Capture the cell that displays the provided text and extract its [X, Y] central coordinate. 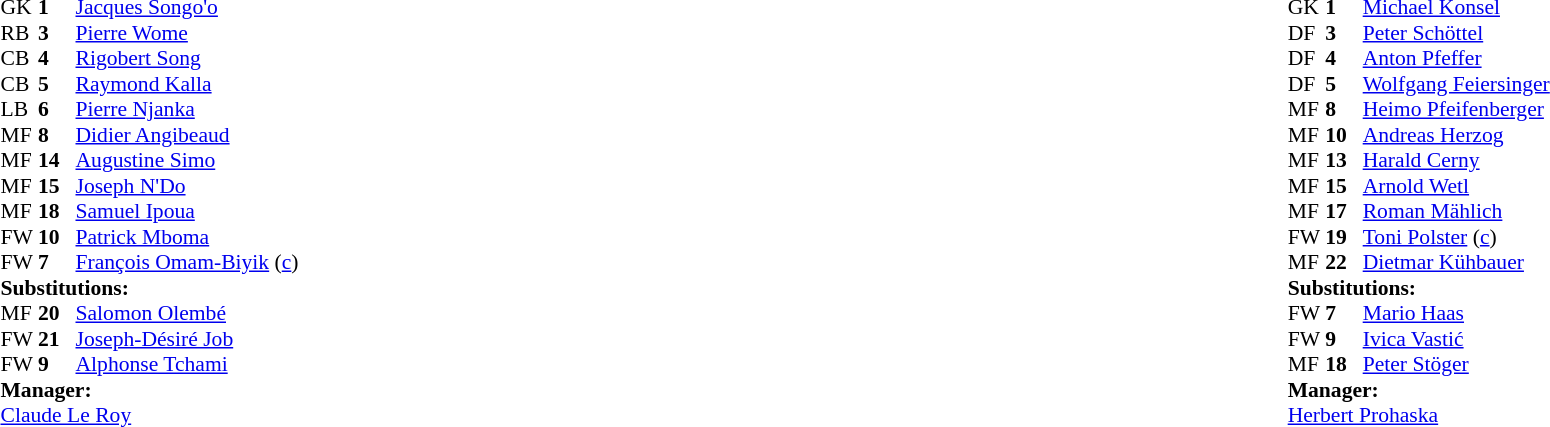
19 [1344, 237]
LB [19, 109]
6 [57, 109]
Patrick Mboma [188, 237]
Mario Haas [1456, 313]
22 [1344, 263]
Harald Cerny [1456, 161]
François Omam-Biyik (c) [188, 263]
Samuel Ipoua [188, 211]
Heimo Pfeifenberger [1456, 109]
Pierre Wome [188, 33]
Dietmar Kühbauer [1456, 263]
Rigobert Song [188, 59]
Andreas Herzog [1456, 135]
Alphonse Tchami [188, 365]
Peter Schöttel [1456, 33]
Wolfgang Feiersinger [1456, 84]
Joseph N'Do [188, 186]
Raymond Kalla [188, 84]
Roman Mählich [1456, 211]
RB [19, 33]
17 [1344, 211]
Ivica Vastić [1456, 339]
Toni Polster (c) [1456, 237]
20 [57, 313]
Didier Angibeaud [188, 135]
Salomon Olembé [188, 313]
14 [57, 161]
Augustine Simo [188, 161]
13 [1344, 161]
Joseph-Désiré Job [188, 339]
Peter Stöger [1456, 365]
Anton Pfeffer [1456, 59]
21 [57, 339]
Arnold Wetl [1456, 186]
Pierre Njanka [188, 109]
